Find where the given text appears and provide that cell's center as (x, y) coordinate. 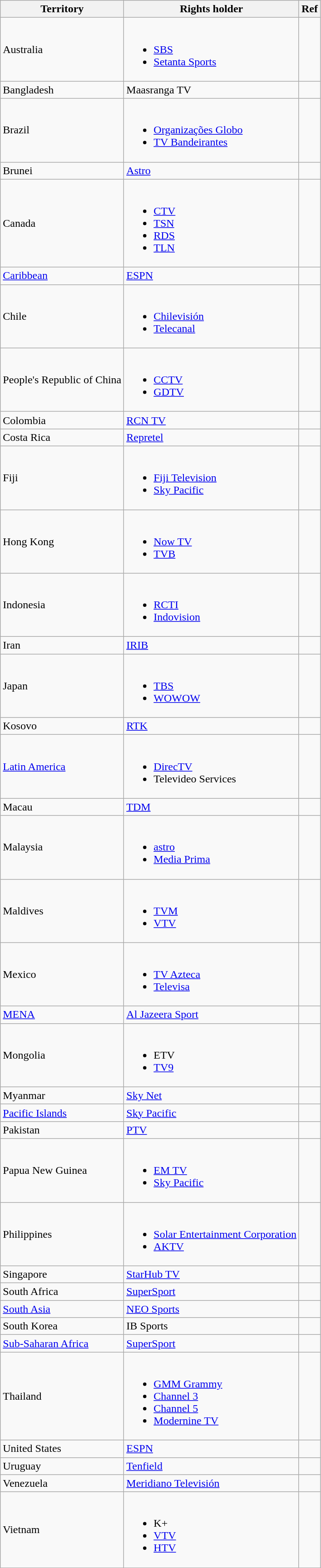
ETVTV9 (212, 1055)
South Africa (62, 1292)
Venezuela (62, 1483)
RCTIIndovision (212, 605)
Australia (62, 49)
Mongolia (62, 1055)
Meridiano Televisión (212, 1483)
Latin America (62, 767)
Pacific Islands (62, 1113)
Myanmar (62, 1095)
Indonesia (62, 605)
Solar Entertainment CorporationAKTV (212, 1234)
Brazil (62, 130)
People's Republic of China (62, 380)
Kosovo (62, 726)
Costa Rica (62, 437)
Maasranga TV (212, 90)
Organizações GloboTV Bandeirantes (212, 130)
TV AztecaTelevisa (212, 974)
Mexico (62, 974)
RTK (212, 726)
United States (62, 1449)
Al Jazeera Sport (212, 1015)
Sky Net (212, 1095)
IB Sports (212, 1326)
Maldives (62, 911)
Repretel (212, 437)
ChilevisiónTelecanal (212, 316)
Japan (62, 686)
DirecTVTelevideo Services (212, 767)
astroMedia Prima (212, 847)
Macau (62, 807)
NEO Sports (212, 1309)
Caribbean (62, 276)
IRIB (212, 645)
TDM (212, 807)
TVMVTV (212, 911)
Singapore (62, 1275)
TBSWOWOW (212, 686)
Hong Kong (62, 542)
Sky Pacific (212, 1113)
Chile (62, 316)
K+VTVHTV (212, 1529)
EM TVSky Pacific (212, 1170)
Ref (310, 9)
Rights holder (212, 9)
Malaysia (62, 847)
Fiji (62, 478)
PTV (212, 1130)
Bangladesh (62, 90)
Fiji TelevisionSky Pacific (212, 478)
StarHub TV (212, 1275)
Brunei (62, 171)
Pakistan (62, 1130)
Now TVTVB (212, 542)
South Korea (62, 1326)
Vietnam (62, 1529)
CTVTSNRDSTLN (212, 223)
Uruguay (62, 1466)
SBSSetanta Sports (212, 49)
South Asia (62, 1309)
Thailand (62, 1396)
GMM GrammyChannel 3Channel 5Modernine TV (212, 1396)
Astro (212, 171)
MENA (62, 1015)
Canada (62, 223)
Territory (62, 9)
CCTVGDTV (212, 380)
Papua New Guinea (62, 1170)
RCN TV (212, 420)
Philippines (62, 1234)
Iran (62, 645)
Tenfield (212, 1466)
Colombia (62, 420)
Sub-Saharan Africa (62, 1343)
